Extract the (X, Y) coordinate from the center of the cell holding the provided text.  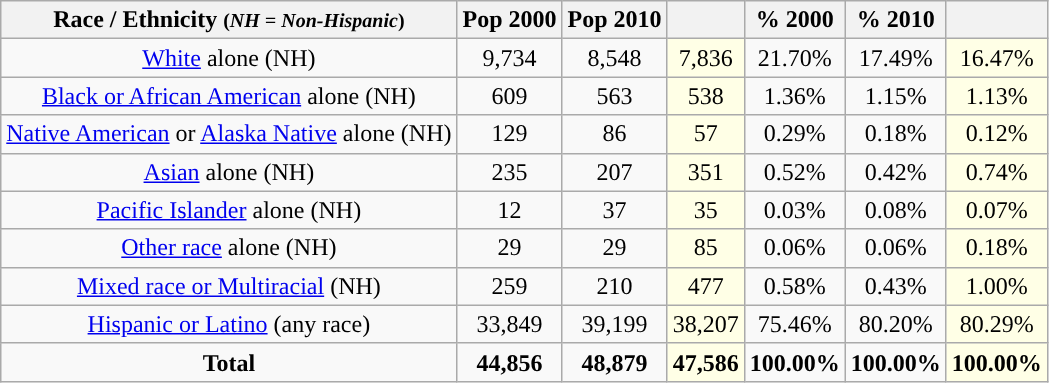
Asian alone (NH) (229, 172)
207 (614, 172)
0.08% (896, 210)
0.58% (794, 286)
17.49% (896, 58)
8,548 (614, 58)
% 2010 (896, 20)
0.43% (896, 286)
Pop 2010 (614, 20)
86 (614, 134)
259 (510, 286)
39,199 (614, 324)
351 (706, 172)
0.52% (794, 172)
37 (614, 210)
235 (510, 172)
9,734 (510, 58)
12 (510, 210)
% 2000 (794, 20)
1.15% (896, 96)
16.47% (996, 58)
Mixed race or Multiracial (NH) (229, 286)
0.03% (794, 210)
1.00% (996, 286)
210 (614, 286)
44,856 (510, 362)
21.70% (794, 58)
33,849 (510, 324)
0.07% (996, 210)
Other race alone (NH) (229, 248)
Race / Ethnicity (NH = Non-Hispanic) (229, 20)
7,836 (706, 58)
538 (706, 96)
609 (510, 96)
75.46% (794, 324)
47,586 (706, 362)
0.12% (996, 134)
1.13% (996, 96)
Black or African American alone (NH) (229, 96)
57 (706, 134)
White alone (NH) (229, 58)
85 (706, 248)
563 (614, 96)
0.74% (996, 172)
Pop 2000 (510, 20)
129 (510, 134)
0.42% (896, 172)
1.36% (794, 96)
0.29% (794, 134)
80.29% (996, 324)
Pacific Islander alone (NH) (229, 210)
80.20% (896, 324)
38,207 (706, 324)
Hispanic or Latino (any race) (229, 324)
Total (229, 362)
48,879 (614, 362)
Native American or Alaska Native alone (NH) (229, 134)
477 (706, 286)
35 (706, 210)
